Identify which cell holds the provided text, then report its [X, Y] central coordinate. 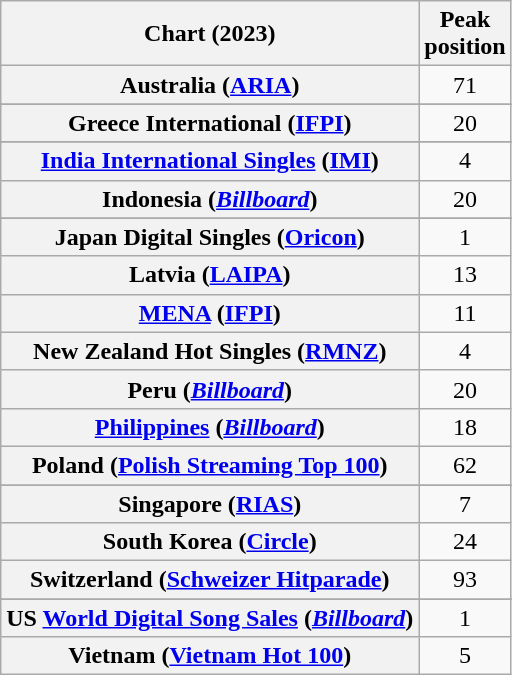
Switzerland (Schweizer Hitparade) [210, 580]
7 [465, 503]
South Korea (Circle) [210, 542]
New Zealand Hot Singles (RMNZ) [210, 351]
India International Singles (IMI) [210, 161]
5 [465, 656]
93 [465, 580]
Australia (ARIA) [210, 85]
24 [465, 542]
Philippines (Billboard) [210, 427]
Greece International (IFPI) [210, 123]
MENA (IFPI) [210, 313]
71 [465, 85]
Poland (Polish Streaming Top 100) [210, 465]
Indonesia (Billboard) [210, 199]
62 [465, 465]
11 [465, 313]
Peakposition [465, 34]
Vietnam (Vietnam Hot 100) [210, 656]
Peru (Billboard) [210, 389]
US World Digital Song Sales (Billboard) [210, 618]
Chart (2023) [210, 34]
Latvia (LAIPA) [210, 275]
Japan Digital Singles (Oricon) [210, 237]
13 [465, 275]
Singapore (RIAS) [210, 503]
18 [465, 427]
